Output the [x, y] coordinate of the center of the cell containing the given text.  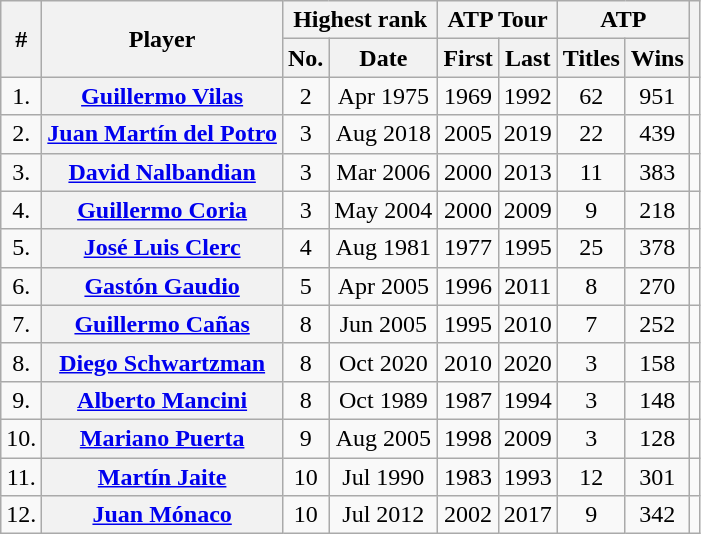
5. [22, 248]
Aug 1981 [384, 248]
8. [22, 362]
José Luis Clerc [162, 248]
Mariano Puerta [162, 438]
252 [657, 324]
Martín Jaite [162, 477]
No. [305, 58]
Titles [591, 58]
2011 [528, 286]
3. [22, 172]
4 [305, 248]
Jun 2005 [384, 324]
22 [591, 134]
Highest rank [360, 20]
951 [657, 96]
1977 [468, 248]
Date [384, 58]
4. [22, 210]
First [468, 58]
1993 [528, 477]
May 2004 [384, 210]
Oct 2020 [384, 362]
Guillermo Cañas [162, 324]
Guillermo Coria [162, 210]
10. [22, 438]
2019 [528, 134]
Mar 2006 [384, 172]
2017 [528, 515]
218 [657, 210]
2002 [468, 515]
Gastón Gaudio [162, 286]
Guillermo Vilas [162, 96]
Aug 2018 [384, 134]
11. [22, 477]
2013 [528, 172]
Oct 1989 [384, 400]
Jul 2012 [384, 515]
378 [657, 248]
1969 [468, 96]
1996 [468, 286]
383 [657, 172]
148 [657, 400]
7 [591, 324]
439 [657, 134]
270 [657, 286]
9. [22, 400]
1994 [528, 400]
6. [22, 286]
2 [305, 96]
12 [591, 477]
# [22, 39]
Jul 1990 [384, 477]
62 [591, 96]
25 [591, 248]
158 [657, 362]
Alberto Mancini [162, 400]
David Nalbandian [162, 172]
Player [162, 39]
1998 [468, 438]
Juan Mónaco [162, 515]
Aug 2005 [384, 438]
2020 [528, 362]
1987 [468, 400]
Wins [657, 58]
1992 [528, 96]
Apr 1975 [384, 96]
301 [657, 477]
ATP Tour [498, 20]
11 [591, 172]
Last [528, 58]
12. [22, 515]
1983 [468, 477]
342 [657, 515]
128 [657, 438]
2005 [468, 134]
Juan Martín del Potro [162, 134]
Apr 2005 [384, 286]
ATP [623, 20]
5 [305, 286]
Diego Schwartzman [162, 362]
1. [22, 96]
7. [22, 324]
2. [22, 134]
